Extract the (X, Y) coordinate from the center of the cell holding the provided text.  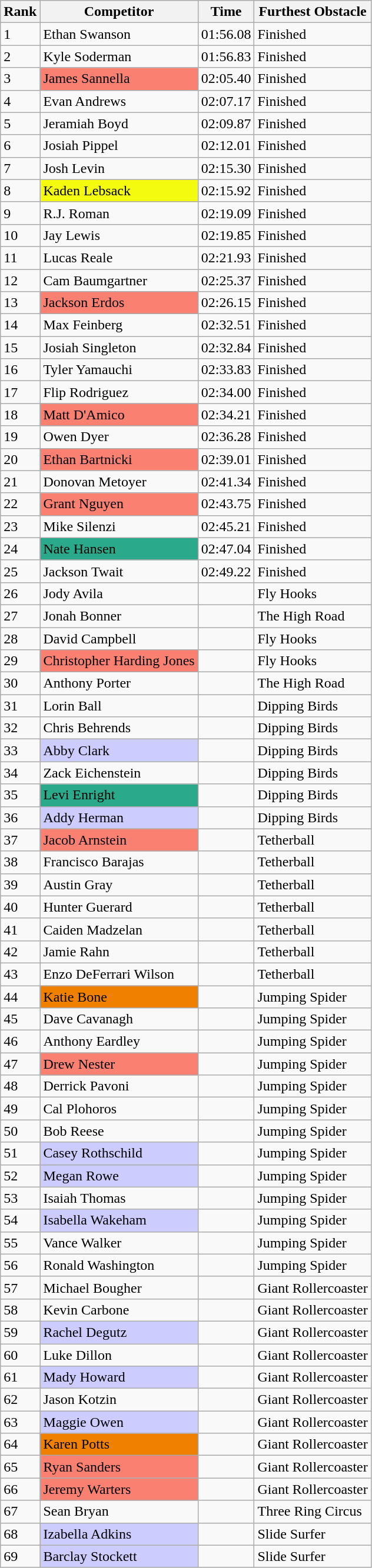
65 (20, 1467)
Kaden Lebsack (119, 191)
21 (20, 482)
18 (20, 415)
Kyle Soderman (119, 56)
Jonah Bonner (119, 616)
69 (20, 1556)
Jeremy Warters (119, 1489)
David Campbell (119, 638)
67 (20, 1512)
02:12.01 (226, 146)
01:56.08 (226, 34)
44 (20, 997)
Vance Walker (119, 1243)
Casey Rothschild (119, 1153)
14 (20, 325)
35 (20, 795)
Josiah Pippel (119, 146)
02:32.84 (226, 348)
41 (20, 929)
23 (20, 526)
02:34.00 (226, 392)
48 (20, 1086)
Rank (20, 12)
Cal Plohoros (119, 1109)
Donovan Metoyer (119, 482)
02:32.51 (226, 325)
Mike Silenzi (119, 526)
8 (20, 191)
24 (20, 549)
2 (20, 56)
26 (20, 593)
Luke Dillon (119, 1355)
Austin Gray (119, 885)
59 (20, 1332)
Jamie Rahn (119, 952)
66 (20, 1489)
49 (20, 1109)
Isabella Wakeham (119, 1220)
Time (226, 12)
43 (20, 974)
33 (20, 750)
02:09.87 (226, 124)
Lucas Reale (119, 258)
57 (20, 1287)
12 (20, 281)
7 (20, 168)
02:19.09 (226, 213)
02:45.21 (226, 526)
60 (20, 1355)
Levi Enright (119, 795)
Megan Rowe (119, 1176)
Christopher Harding Jones (119, 661)
Addy Herman (119, 818)
Josiah Singleton (119, 348)
Abby Clark (119, 750)
Drew Nester (119, 1064)
02:39.01 (226, 459)
31 (20, 706)
13 (20, 303)
02:05.40 (226, 79)
40 (20, 907)
Jay Lewis (119, 235)
02:19.85 (226, 235)
30 (20, 683)
Evan Andrews (119, 101)
64 (20, 1444)
02:25.37 (226, 281)
02:49.22 (226, 571)
R.J. Roman (119, 213)
Caiden Madzelan (119, 929)
37 (20, 840)
Tyler Yamauchi (119, 370)
Barclay Stockett (119, 1556)
Kevin Carbone (119, 1310)
Dave Cavanagh (119, 1019)
Jason Kotzin (119, 1400)
Francisco Barajas (119, 862)
Three Ring Circus (313, 1512)
17 (20, 392)
38 (20, 862)
Sean Bryan (119, 1512)
29 (20, 661)
Jeramiah Boyd (119, 124)
55 (20, 1243)
Katie Bone (119, 997)
Maggie Owen (119, 1422)
27 (20, 616)
02:47.04 (226, 549)
1 (20, 34)
19 (20, 437)
02:36.28 (226, 437)
68 (20, 1534)
Chris Behrends (119, 728)
50 (20, 1131)
9 (20, 213)
58 (20, 1310)
Bob Reese (119, 1131)
02:43.75 (226, 504)
4 (20, 101)
Furthest Obstacle (313, 12)
Jackson Twait (119, 571)
20 (20, 459)
02:21.93 (226, 258)
61 (20, 1377)
Izabella Adkins (119, 1534)
02:26.15 (226, 303)
47 (20, 1064)
Ethan Swanson (119, 34)
15 (20, 348)
Jackson Erdos (119, 303)
02:07.17 (226, 101)
5 (20, 124)
45 (20, 1019)
02:34.21 (226, 415)
Max Feinberg (119, 325)
Grant Nguyen (119, 504)
62 (20, 1400)
32 (20, 728)
54 (20, 1220)
Ronald Washington (119, 1265)
Ryan Sanders (119, 1467)
Lorin Ball (119, 706)
11 (20, 258)
28 (20, 638)
Nate Hansen (119, 549)
Michael Bougher (119, 1287)
02:15.92 (226, 191)
Josh Levin (119, 168)
Owen Dyer (119, 437)
Anthony Eardley (119, 1042)
52 (20, 1176)
Enzo DeFerrari Wilson (119, 974)
Jody Avila (119, 593)
02:41.34 (226, 482)
Cam Baumgartner (119, 281)
Zack Eichenstein (119, 773)
39 (20, 885)
46 (20, 1042)
Jacob Arnstein (119, 840)
Isaiah Thomas (119, 1198)
56 (20, 1265)
Anthony Porter (119, 683)
Flip Rodriguez (119, 392)
James Sannella (119, 79)
16 (20, 370)
Matt D'Amico (119, 415)
Karen Potts (119, 1444)
01:56.83 (226, 56)
02:15.30 (226, 168)
25 (20, 571)
42 (20, 952)
02:33.83 (226, 370)
53 (20, 1198)
Rachel Degutz (119, 1332)
Hunter Guerard (119, 907)
Mady Howard (119, 1377)
Ethan Bartnicki (119, 459)
Derrick Pavoni (119, 1086)
22 (20, 504)
3 (20, 79)
51 (20, 1153)
6 (20, 146)
63 (20, 1422)
Competitor (119, 12)
10 (20, 235)
36 (20, 818)
34 (20, 773)
